Provide the (X, Y) coordinate of the cell's center where the given text is located.  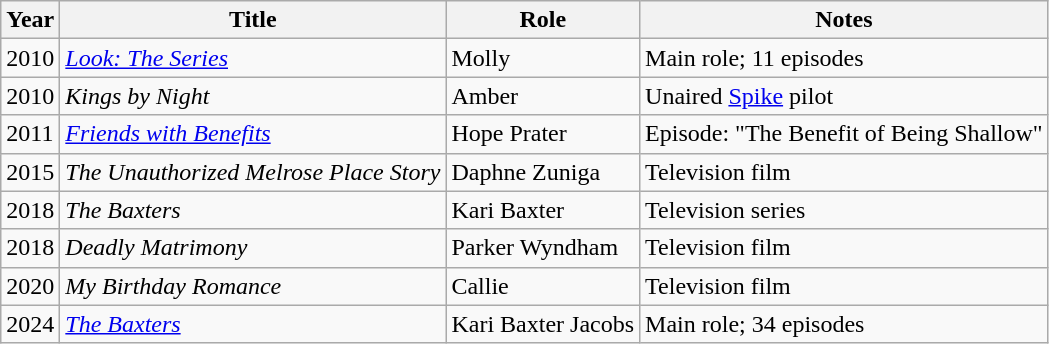
2015 (30, 172)
The Unauthorized Melrose Place Story (253, 172)
Hope Prater (543, 134)
Role (543, 20)
Look: The Series (253, 58)
2011 (30, 134)
Kari Baxter (543, 210)
Deadly Matrimony (253, 248)
Kings by Night (253, 96)
Parker Wyndham (543, 248)
Amber (543, 96)
Notes (844, 20)
Episode: "The Benefit of Being Shallow" (844, 134)
Year (30, 20)
Kari Baxter Jacobs (543, 324)
My Birthday Romance (253, 286)
2024 (30, 324)
Daphne Zuniga (543, 172)
Television series (844, 210)
Main role; 34 episodes (844, 324)
Callie (543, 286)
Title (253, 20)
Friends with Benefits (253, 134)
Molly (543, 58)
2020 (30, 286)
Unaired Spike pilot (844, 96)
Main role; 11 episodes (844, 58)
